Identify which cell holds the provided text, then report its (x, y) central coordinate. 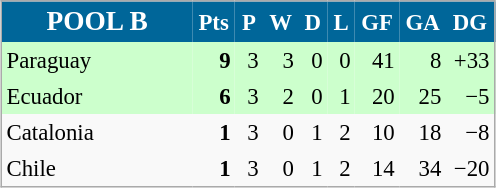
W (280, 22)
25 (422, 96)
GA (422, 22)
−5 (470, 96)
18 (422, 132)
−8 (470, 132)
Chile (96, 168)
Ecuador (96, 96)
Pts (214, 22)
9 (214, 60)
P (249, 22)
41 (377, 60)
6 (214, 96)
8 (422, 60)
+33 (470, 60)
10 (377, 132)
34 (422, 168)
20 (377, 96)
GF (377, 22)
L (341, 22)
14 (377, 168)
−20 (470, 168)
DG (470, 22)
D (312, 22)
POOL B (96, 22)
Catalonia (96, 132)
Paraguay (96, 60)
